From the cell containing the given text, extract its center point as (X, Y) coordinate. 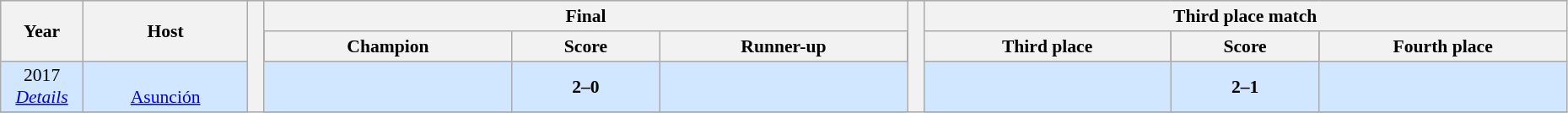
2–1 (1245, 86)
Third place (1048, 46)
Final (585, 16)
Host (165, 30)
Third place match (1245, 16)
Fourth place (1442, 46)
2017Details (42, 86)
Asunción (165, 86)
Champion (388, 46)
Runner-up (783, 46)
2–0 (586, 86)
Year (42, 30)
